Provide the [X, Y] coordinate of the cell's center where the given text is located.  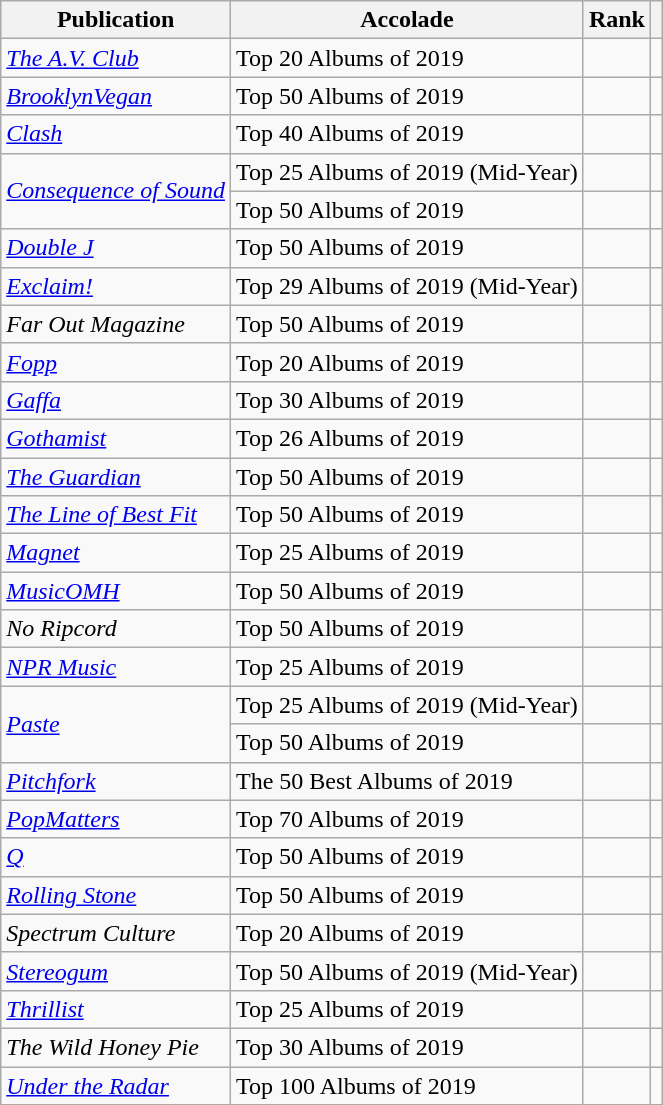
Top 70 Albums of 2019 [406, 819]
Publication [116, 20]
Rank [616, 20]
Far Out Magazine [116, 324]
NPR Music [116, 667]
MusicOMH [116, 591]
Fopp [116, 362]
Rolling Stone [116, 895]
Top 50 Albums of 2019 (Mid-Year) [406, 971]
Stereogum [116, 971]
Top 40 Albums of 2019 [406, 134]
Top 29 Albums of 2019 (Mid-Year) [406, 286]
Gaffa [116, 400]
Spectrum Culture [116, 933]
No Ripcord [116, 629]
Accolade [406, 20]
Pitchfork [116, 781]
Magnet [116, 553]
BrooklynVegan [116, 96]
The Line of Best Fit [116, 515]
Exclaim! [116, 286]
Double J [116, 248]
Q [116, 857]
Under the Radar [116, 1085]
The Guardian [116, 477]
Thrillist [116, 1009]
The 50 Best Albums of 2019 [406, 781]
Top 26 Albums of 2019 [406, 438]
The Wild Honey Pie [116, 1047]
The A.V. Club [116, 58]
Paste [116, 724]
Gothamist [116, 438]
Clash [116, 134]
Top 100 Albums of 2019 [406, 1085]
PopMatters [116, 819]
Consequence of Sound [116, 191]
